Determine the [x, y] coordinate at the center of the cell enclosing the given text.  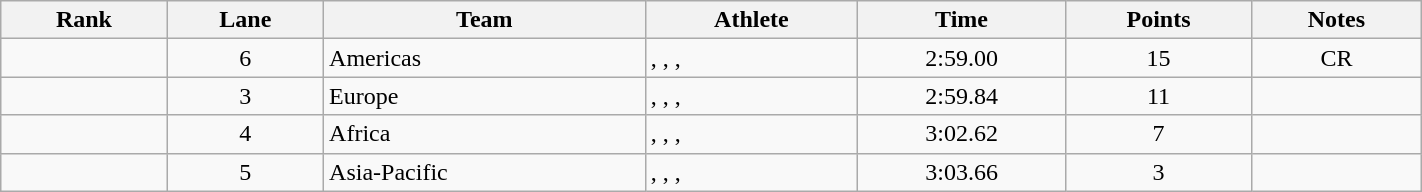
2:59.84 [962, 96]
Americas [485, 58]
CR [1337, 58]
Europe [485, 96]
7 [1158, 134]
Athlete [752, 20]
Notes [1337, 20]
Lane [245, 20]
15 [1158, 58]
3:03.66 [962, 172]
2:59.00 [962, 58]
5 [245, 172]
Rank [84, 20]
Points [1158, 20]
3:02.62 [962, 134]
Asia-Pacific [485, 172]
11 [1158, 96]
6 [245, 58]
Africa [485, 134]
Time [962, 20]
4 [245, 134]
Team [485, 20]
